Identify which cell holds the provided text, then report its [X, Y] central coordinate. 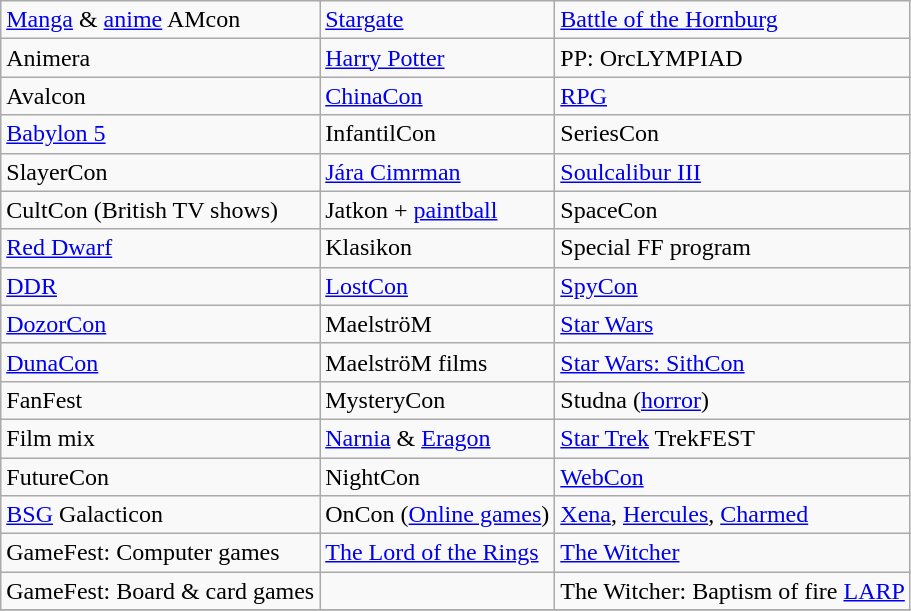
Jára Cimrman [438, 172]
LostCon [438, 286]
Avalcon [160, 96]
Special FF program [733, 248]
DunaCon [160, 362]
The Lord of the Rings [438, 553]
SpyCon [733, 286]
DozorCon [160, 324]
FanFest [160, 400]
The Witcher [733, 553]
Film mix [160, 438]
Battle of the Hornburg [733, 20]
NightCon [438, 477]
SeriesCon [733, 134]
GameFest: Board & card games [160, 591]
Xena, Hercules, Charmed [733, 515]
PP: OrcLYMPIAD [733, 58]
MysteryCon [438, 400]
SlayerCon [160, 172]
MaelströM [438, 324]
Harry Potter [438, 58]
Stargate [438, 20]
RPG [733, 96]
SpaceCon [733, 210]
InfantilCon [438, 134]
FutureCon [160, 477]
WebCon [733, 477]
CultCon (British TV shows) [160, 210]
DDR [160, 286]
MaelströM films [438, 362]
Red Dwarf [160, 248]
Animera [160, 58]
Star Trek TrekFEST [733, 438]
The Witcher: Baptism of fire LARP [733, 591]
Manga & anime AMcon [160, 20]
Soulcalibur III [733, 172]
OnCon (Online games) [438, 515]
Jatkon + paintball [438, 210]
Star Wars [733, 324]
Klasikon [438, 248]
Narnia & Eragon [438, 438]
Star Wars: SithCon [733, 362]
Studna (horror) [733, 400]
Babylon 5 [160, 134]
GameFest: Computer games [160, 553]
ChinaCon [438, 96]
BSG Galacticon [160, 515]
